Search for the cell housing the specified text and yield its (X, Y) center coordinate. 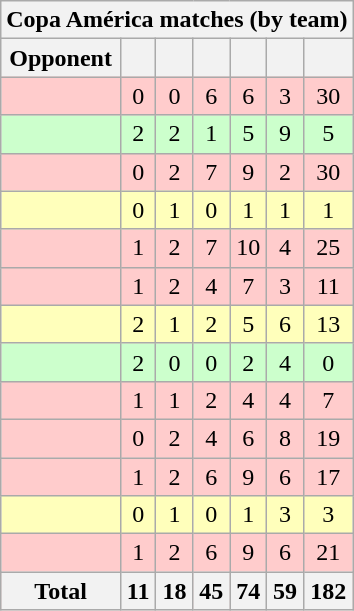
13 (329, 324)
25 (329, 248)
74 (248, 591)
8 (286, 438)
19 (329, 438)
Total (61, 591)
17 (329, 477)
59 (286, 591)
45 (212, 591)
Opponent (61, 58)
Copa América matches (by team) (177, 20)
182 (329, 591)
18 (174, 591)
10 (248, 248)
21 (329, 553)
